Detect which cell encompasses the target text, then output its [x, y] center coordinate. 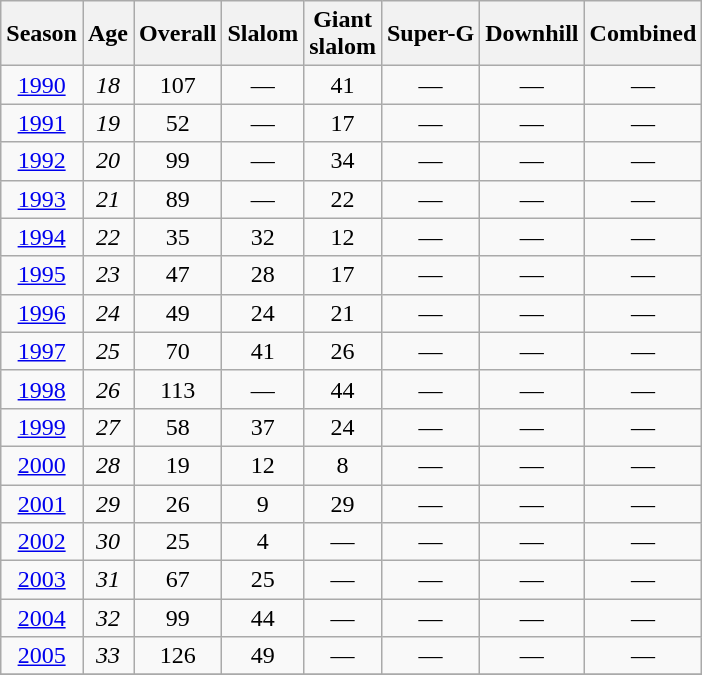
31 [108, 580]
58 [178, 427]
9 [263, 503]
1997 [42, 351]
89 [178, 199]
37 [263, 427]
18 [108, 85]
Overall [178, 34]
4 [263, 542]
70 [178, 351]
113 [178, 389]
2005 [42, 656]
1991 [42, 123]
126 [178, 656]
1990 [42, 85]
20 [108, 161]
1998 [42, 389]
Age [108, 34]
2001 [42, 503]
2004 [42, 618]
2003 [42, 580]
30 [108, 542]
35 [178, 237]
47 [178, 275]
Season [42, 34]
1992 [42, 161]
1999 [42, 427]
1994 [42, 237]
Slalom [263, 34]
107 [178, 85]
2000 [42, 465]
34 [343, 161]
23 [108, 275]
33 [108, 656]
27 [108, 427]
1995 [42, 275]
1996 [42, 313]
8 [343, 465]
Giantslalom [343, 34]
67 [178, 580]
1993 [42, 199]
52 [178, 123]
Downhill [532, 34]
Super-G [430, 34]
Combined [643, 34]
2002 [42, 542]
